Detect which cell encompasses the target text, then output its [X, Y] center coordinate. 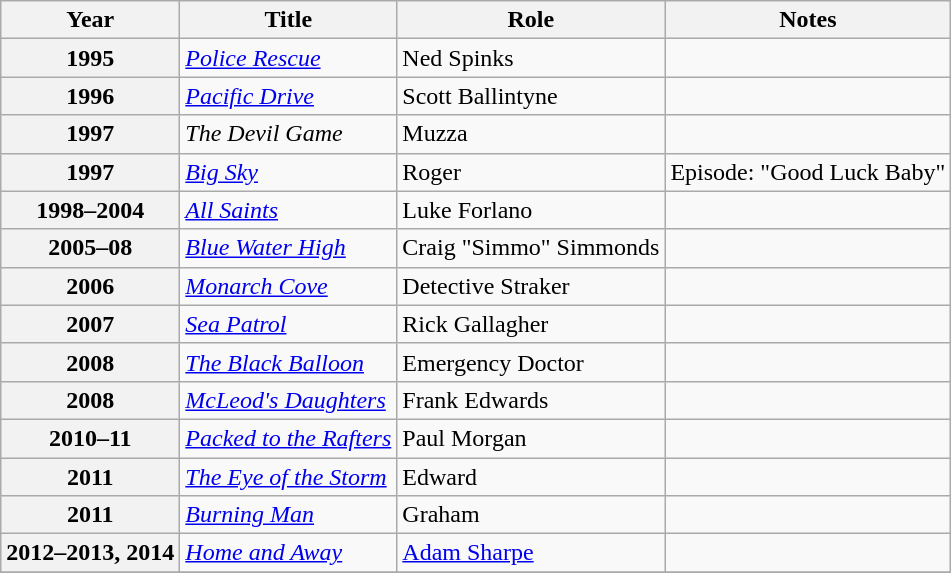
Home and Away [288, 553]
Monarch Cove [288, 286]
Role [531, 20]
All Saints [288, 210]
Muzza [531, 134]
Blue Water High [288, 248]
2005–08 [90, 248]
Rick Gallagher [531, 324]
Edward [531, 477]
Frank Edwards [531, 400]
1995 [90, 58]
2007 [90, 324]
Craig "Simmo" Simmonds [531, 248]
Emergency Doctor [531, 362]
Notes [808, 20]
Paul Morgan [531, 438]
2010–11 [90, 438]
1996 [90, 96]
The Eye of the Storm [288, 477]
Sea Patrol [288, 324]
Detective Straker [531, 286]
Episode: "Good Luck Baby" [808, 172]
The Devil Game [288, 134]
McLeod's Daughters [288, 400]
Scott Ballintyne [531, 96]
Title [288, 20]
Adam Sharpe [531, 553]
Ned Spinks [531, 58]
Year [90, 20]
Police Rescue [288, 58]
Luke Forlano [531, 210]
1998–2004 [90, 210]
2006 [90, 286]
Pacific Drive [288, 96]
Big Sky [288, 172]
The Black Balloon [288, 362]
Burning Man [288, 515]
Packed to the Rafters [288, 438]
Graham [531, 515]
2012–2013, 2014 [90, 553]
Roger [531, 172]
